Capture the cell that displays the provided text and extract its [X, Y] central coordinate. 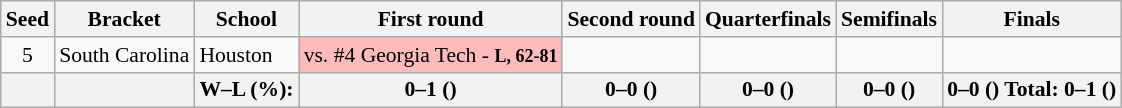
Houston [246, 55]
South Carolina [124, 55]
5 [28, 55]
School [246, 19]
vs. #4 Georgia Tech - L, 62-81 [431, 55]
Semifinals [889, 19]
Second round [631, 19]
Quarterfinals [768, 19]
First round [431, 19]
W–L (%): [246, 90]
Bracket [124, 19]
Finals [1032, 19]
0–1 () [431, 90]
0–0 () Total: 0–1 () [1032, 90]
Seed [28, 19]
